Scan for the cell matching the given text and deliver its (x, y) coordinate at center. 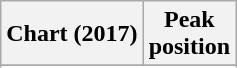
Peakposition (189, 34)
Chart (2017) (72, 34)
